Output the [X, Y] coordinate of the center of the cell containing the given text.  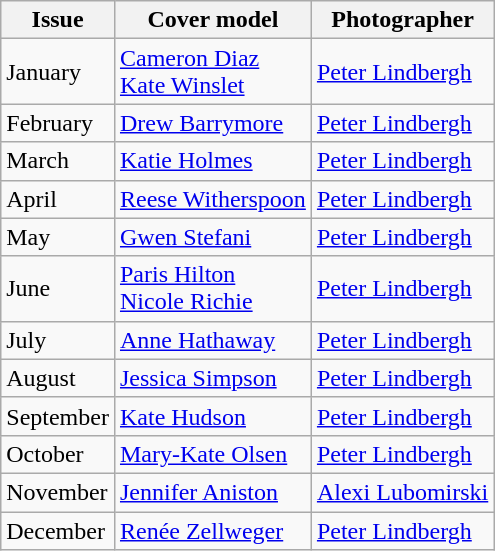
Kate Hudson [212, 416]
October [58, 454]
February [58, 123]
Alexi Lubomirski [402, 492]
June [58, 288]
July [58, 340]
Gwen Stefani [212, 237]
March [58, 161]
Katie Holmes [212, 161]
Reese Witherspoon [212, 199]
Mary-Kate Olsen [212, 454]
Renée Zellweger [212, 531]
November [58, 492]
January [58, 72]
Photographer [402, 20]
Paris HiltonNicole Richie [212, 288]
Jessica Simpson [212, 378]
May [58, 237]
December [58, 531]
April [58, 199]
Issue [58, 20]
Anne Hathaway [212, 340]
Jennifer Aniston [212, 492]
Drew Barrymore [212, 123]
September [58, 416]
Cameron DiazKate Winslet [212, 72]
August [58, 378]
Cover model [212, 20]
